Capture the cell that displays the provided text and extract its [X, Y] central coordinate. 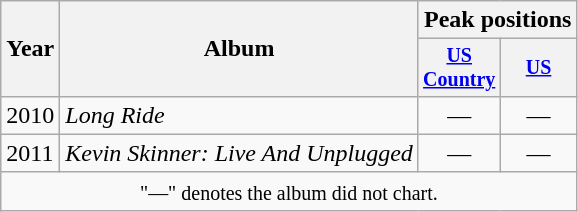
Kevin Skinner: Live And Unplugged [240, 153]
Album [240, 49]
Year [30, 49]
"—" denotes the album did not chart. [289, 191]
Peak positions [498, 20]
2010 [30, 115]
Long Ride [240, 115]
US [538, 68]
2011 [30, 153]
US Country [459, 68]
